Search for the cell housing the specified text and yield its [X, Y] center coordinate. 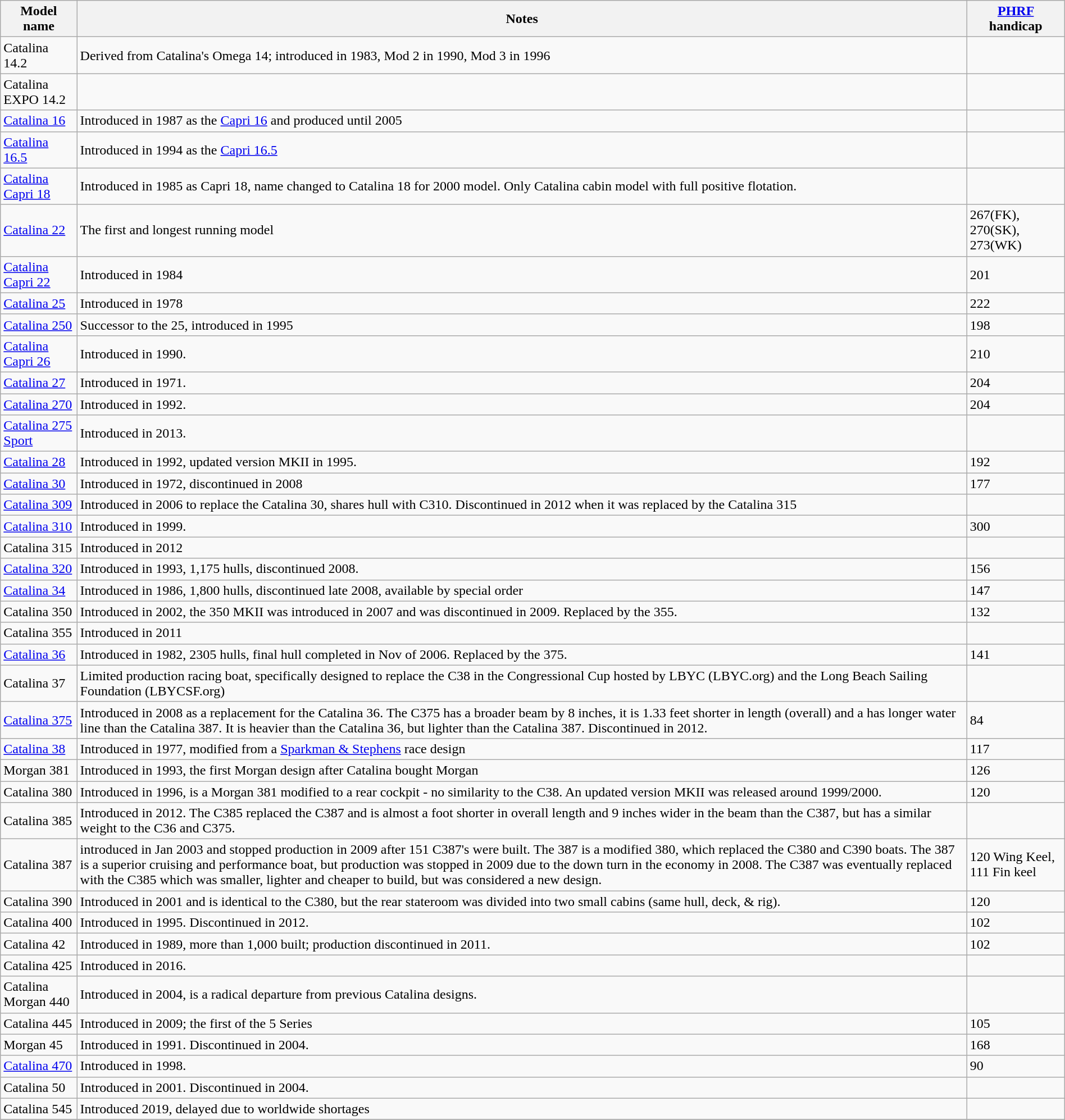
Catalina 545 [39, 1109]
Introduced in 1982, 2305 hulls, final hull completed in Nov of 2006. Replaced by the 375. [522, 654]
Introduced in 1991. Discontinued in 2004. [522, 1045]
117 [1016, 749]
Catalina 22 [39, 230]
222 [1016, 303]
Introduced in 1993, the first Morgan design after Catalina bought Morgan [522, 770]
Introduced 2019, delayed due to worldwide shortages [522, 1109]
Catalina 425 [39, 966]
126 [1016, 770]
Catalina 42 [39, 944]
Introduced in 2002, the 350 MKII was introduced in 2007 and was discontinued in 2009. Replaced by the 355. [522, 612]
Catalina 37 [39, 683]
192 [1016, 462]
Catalina 275 Sport [39, 434]
84 [1016, 720]
Catalina EXPO 14.2 [39, 92]
Introduced in 1992, updated version MKII in 1995. [522, 462]
Introduced in 2001 and is identical to the C380, but the rear stateroom was divided into two small cabins (same hull, deck, & rig). [522, 902]
Notes [522, 19]
Catalina 387 [39, 865]
Introduced in 1993, 1,175 hulls, discontinued 2008. [522, 569]
Catalina 30 [39, 484]
Catalina 34 [39, 590]
Catalina 250 [39, 325]
Successor to the 25, introduced in 1995 [522, 325]
PHRF handicap [1016, 19]
Catalina 315 [39, 548]
Introduced in 2016. [522, 966]
Introduced in 1984 [522, 274]
105 [1016, 1023]
120 Wing Keel, 111 Fin keel [1016, 865]
Introduced in 2012 [522, 548]
Catalina Morgan 440 [39, 994]
Catalina 27 [39, 383]
Catalina 470 [39, 1066]
Morgan 45 [39, 1045]
Introduced in 1992. [522, 404]
Catalina 28 [39, 462]
Introduced in 1994 as the Capri 16.5 [522, 149]
300 [1016, 526]
Introduced in 1986, 1,800 hulls, discontinued late 2008, available by special order [522, 590]
Introduced in 1999. [522, 526]
Catalina 16.5 [39, 149]
141 [1016, 654]
Derived from Catalina's Omega 14; introduced in 1983, Mod 2 in 1990, Mod 3 in 1996 [522, 55]
Catalina 309 [39, 505]
Introduced in 1987 as the Capri 16 and produced until 2005 [522, 121]
Catalina 14.2 [39, 55]
Introduced in 1977, modified from a Sparkman & Stephens race design [522, 749]
Catalina 380 [39, 791]
Catalina 350 [39, 612]
90 [1016, 1066]
Catalina 445 [39, 1023]
147 [1016, 590]
Catalina 50 [39, 1087]
210 [1016, 354]
Introduced in 1990. [522, 354]
Catalina 38 [39, 749]
Introduced in 1998. [522, 1066]
Catalina Capri 18 [39, 186]
Catalina 36 [39, 654]
267(FK), 270(SK), 273(WK) [1016, 230]
Introduced in 1996, is a Morgan 381 modified to a rear cockpit - no similarity to the C38. An updated version MKII was released around 1999/2000. [522, 791]
Catalina Capri 26 [39, 354]
Morgan 381 [39, 770]
201 [1016, 274]
Catalina Capri 22 [39, 274]
Catalina 25 [39, 303]
Introduced in 1978 [522, 303]
The first and longest running model [522, 230]
132 [1016, 612]
Introduced in 2013. [522, 434]
Catalina 310 [39, 526]
Model name [39, 19]
198 [1016, 325]
Introduced in 2011 [522, 633]
Catalina 320 [39, 569]
Introduced in 1995. Discontinued in 2012. [522, 923]
Catalina 270 [39, 404]
Catalina 400 [39, 923]
Introduced in 1985 as Capri 18, name changed to Catalina 18 for 2000 model. Only Catalina cabin model with full positive flotation. [522, 186]
Introduced in 1989, more than 1,000 built; production discontinued in 2011. [522, 944]
Catalina 16 [39, 121]
177 [1016, 484]
Introduced in 2001. Discontinued in 2004. [522, 1087]
Introduced in 1972, discontinued in 2008 [522, 484]
Introduced in 2004, is a radical departure from previous Catalina designs. [522, 994]
Catalina 355 [39, 633]
Catalina 385 [39, 821]
Introduced in 2009; the first of the 5 Series [522, 1023]
Catalina 375 [39, 720]
168 [1016, 1045]
156 [1016, 569]
Introduced in 1971. [522, 383]
Catalina 390 [39, 902]
Introduced in 2006 to replace the Catalina 30, shares hull with C310. Discontinued in 2012 when it was replaced by the Catalina 315 [522, 505]
